Provide the (X, Y) coordinate of the cell's center where the given text is located.  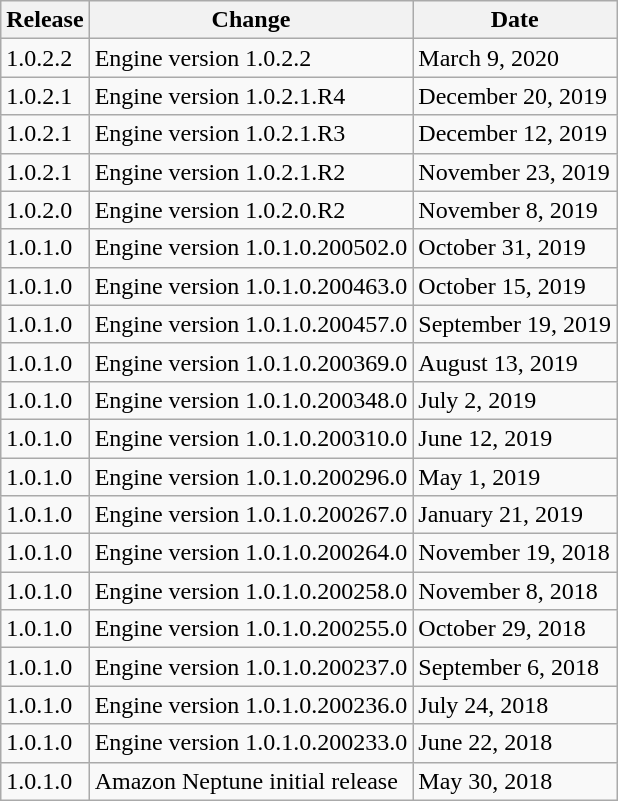
September 6, 2018 (515, 667)
August 13, 2019 (515, 362)
Engine version 1.0.1.0.200236.0 (251, 705)
October 31, 2019 (515, 248)
Engine version 1.0.2.1.R2 (251, 172)
Engine version 1.0.1.0.200258.0 (251, 591)
May 30, 2018 (515, 781)
June 22, 2018 (515, 743)
May 1, 2019 (515, 477)
October 15, 2019 (515, 286)
Engine version 1.0.1.0.200296.0 (251, 477)
Engine version 1.0.1.0.200237.0 (251, 667)
Engine version 1.0.1.0.200310.0 (251, 438)
1.0.2.2 (45, 58)
January 21, 2019 (515, 515)
November 19, 2018 (515, 553)
July 2, 2019 (515, 400)
Engine version 1.0.2.0.R2 (251, 210)
Engine version 1.0.1.0.200255.0 (251, 629)
March 9, 2020 (515, 58)
December 20, 2019 (515, 96)
Engine version 1.0.1.0.200463.0 (251, 286)
Engine version 1.0.1.0.200348.0 (251, 400)
December 12, 2019 (515, 134)
Engine version 1.0.2.2 (251, 58)
Engine version 1.0.1.0.200233.0 (251, 743)
Engine version 1.0.1.0.200267.0 (251, 515)
June 12, 2019 (515, 438)
November 8, 2019 (515, 210)
Engine version 1.0.1.0.200502.0 (251, 248)
Engine version 1.0.1.0.200369.0 (251, 362)
Engine version 1.0.2.1.R3 (251, 134)
1.0.2.0 (45, 210)
November 23, 2019 (515, 172)
Date (515, 20)
Amazon Neptune initial release (251, 781)
October 29, 2018 (515, 629)
September 19, 2019 (515, 324)
November 8, 2018 (515, 591)
Engine version 1.0.1.0.200264.0 (251, 553)
July 24, 2018 (515, 705)
Release (45, 20)
Engine version 1.0.2.1.R4 (251, 96)
Change (251, 20)
Engine version 1.0.1.0.200457.0 (251, 324)
